Pinpoint the cell where the given text exists, returning its (X, Y) midpoint coordinate. 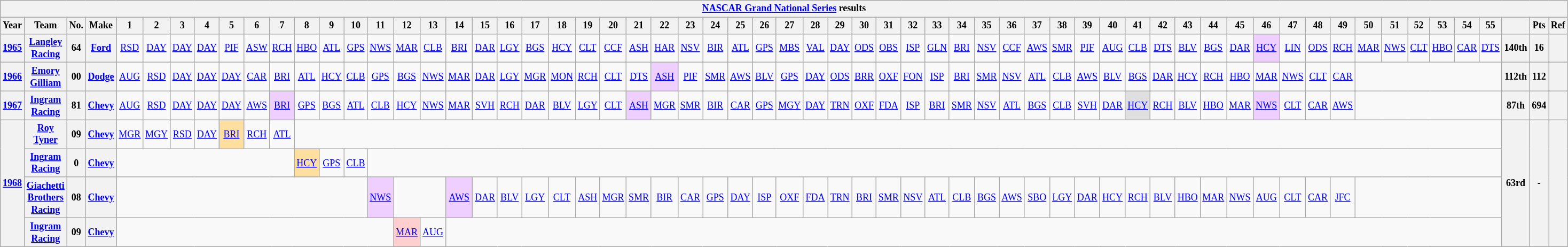
Ford (101, 48)
63rd (1516, 183)
11 (380, 26)
6 (256, 26)
52 (1418, 26)
Ref (1558, 26)
34 (961, 26)
26 (765, 26)
48 (1318, 26)
53 (1442, 26)
VAL (816, 48)
25 (740, 26)
81 (76, 105)
0 (76, 163)
Year (13, 26)
8 (307, 26)
1966 (13, 77)
1965 (13, 48)
10 (356, 26)
39 (1087, 26)
GLN (937, 48)
Make (101, 26)
Pts (1539, 26)
45 (1240, 26)
SBO (1037, 197)
43 (1188, 26)
- (1539, 183)
MBS (789, 48)
40 (1112, 26)
23 (690, 26)
36 (1012, 26)
ASW (256, 48)
50 (1369, 26)
5 (231, 26)
22 (664, 26)
19 (587, 26)
41 (1138, 26)
1968 (13, 183)
9 (331, 26)
32 (913, 26)
BRR (864, 77)
140th (1516, 48)
Roy Tyner (45, 134)
20 (613, 26)
4 (207, 26)
51 (1395, 26)
49 (1343, 26)
24 (716, 26)
35 (987, 26)
44 (1213, 26)
64 (76, 48)
27 (789, 26)
NASCAR Grand National Series results (784, 9)
2 (157, 26)
7 (282, 26)
112 (1539, 77)
Langley Racing (45, 48)
28 (816, 26)
21 (639, 26)
3 (182, 26)
37 (1037, 26)
31 (889, 26)
14 (459, 26)
42 (1163, 26)
No. (76, 26)
MON (562, 77)
OBS (889, 48)
29 (840, 26)
Giachetti Brothers Racing (45, 197)
13 (433, 26)
47 (1292, 26)
Dodge (101, 77)
18 (562, 26)
1 (130, 26)
38 (1062, 26)
JFC (1343, 197)
87th (1516, 105)
17 (535, 26)
33 (937, 26)
08 (76, 197)
12 (407, 26)
30 (864, 26)
LIN (1292, 48)
Team (45, 26)
1967 (13, 105)
00 (76, 77)
Emory Gilliam (45, 77)
694 (1539, 105)
FON (913, 77)
55 (1490, 26)
112th (1516, 77)
HAR (664, 48)
15 (485, 26)
54 (1467, 26)
46 (1266, 26)
